Provide the (X, Y) coordinate of the cell's center where the given text is located.  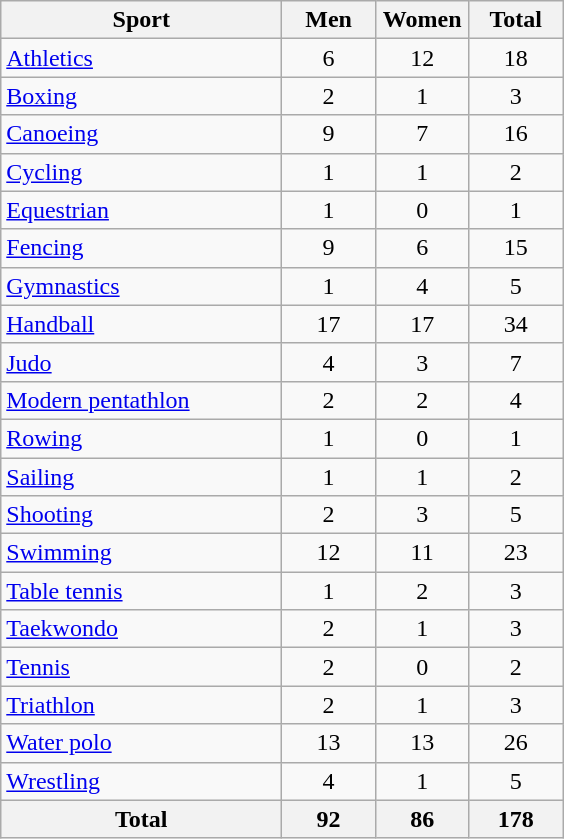
Water polo (142, 743)
Women (422, 20)
Tennis (142, 667)
26 (516, 743)
86 (422, 819)
15 (516, 248)
Cycling (142, 172)
Athletics (142, 58)
Judo (142, 362)
Equestrian (142, 210)
92 (329, 819)
Modern pentathlon (142, 400)
Taekwondo (142, 629)
Fencing (142, 248)
Boxing (142, 96)
23 (516, 553)
Table tennis (142, 591)
Triathlon (142, 705)
Rowing (142, 438)
Swimming (142, 553)
Sport (142, 20)
Sailing (142, 477)
34 (516, 324)
Canoeing (142, 134)
Shooting (142, 515)
16 (516, 134)
Handball (142, 324)
Wrestling (142, 781)
Men (329, 20)
178 (516, 819)
18 (516, 58)
11 (422, 553)
Gymnastics (142, 286)
